From the cell containing the given text, extract its center point as [x, y] coordinate. 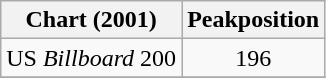
US Billboard 200 [92, 58]
Peakposition [254, 20]
196 [254, 58]
Chart (2001) [92, 20]
